Determine the (x, y) coordinate at the center of the cell enclosing the given text.  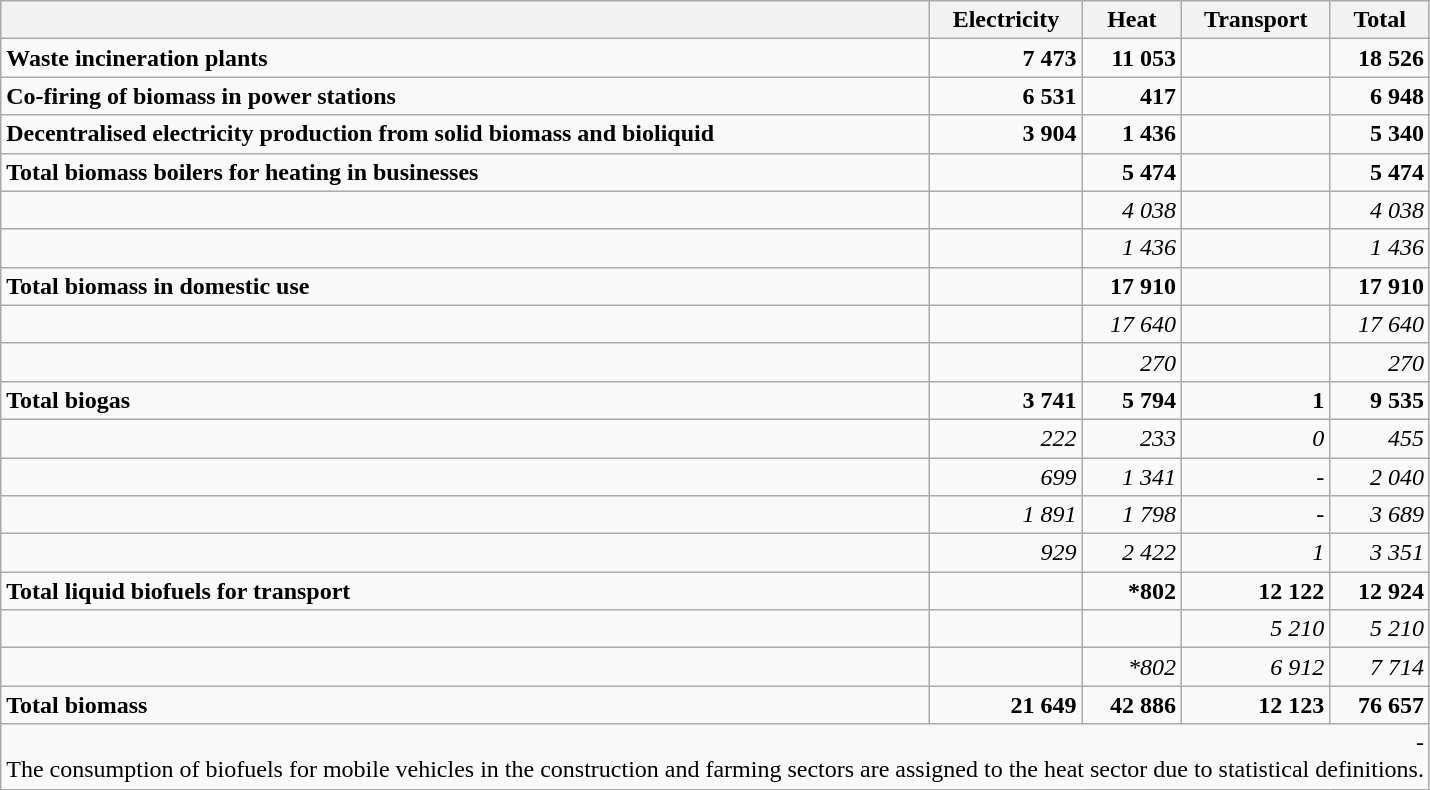
5 794 (1132, 400)
Electricity (1006, 20)
2 422 (1132, 553)
Total biomass boilers for heating in businesses (466, 172)
0 (1256, 438)
6 948 (1380, 96)
7 473 (1006, 58)
222 (1006, 438)
6 912 (1256, 667)
12 122 (1256, 591)
3 904 (1006, 134)
417 (1132, 96)
455 (1380, 438)
Co-firing of biomass in power stations (466, 96)
Total biogas (466, 400)
Transport (1256, 20)
Total (1380, 20)
3 741 (1006, 400)
2 040 (1380, 477)
3 351 (1380, 553)
Waste incineration plants (466, 58)
11 053 (1132, 58)
21 649 (1006, 705)
42 886 (1132, 705)
12 123 (1256, 705)
9 535 (1380, 400)
Total liquid biofuels for transport (466, 591)
233 (1132, 438)
76 657 (1380, 705)
929 (1006, 553)
1 341 (1132, 477)
699 (1006, 477)
12 924 (1380, 591)
1 798 (1132, 515)
Total biomass (466, 705)
18 526 (1380, 58)
6 531 (1006, 96)
5 340 (1380, 134)
7 714 (1380, 667)
Total biomass in domestic use (466, 286)
1 891 (1006, 515)
3 689 (1380, 515)
Decentralised electricity production from solid biomass and bioliquid (466, 134)
Heat (1132, 20)
